Pinpoint the cell where the given text exists, returning its [X, Y] midpoint coordinate. 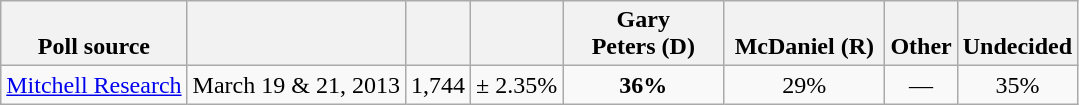
Poll source [94, 34]
GaryPeters (D) [644, 34]
— [921, 85]
± 2.35% [517, 85]
Other [921, 34]
1,744 [438, 85]
McDaniel (R) [804, 34]
March 19 & 21, 2013 [296, 85]
29% [804, 85]
Mitchell Research [94, 85]
Undecided [1017, 34]
36% [644, 85]
35% [1017, 85]
